Capture the cell that displays the provided text and extract its [X, Y] central coordinate. 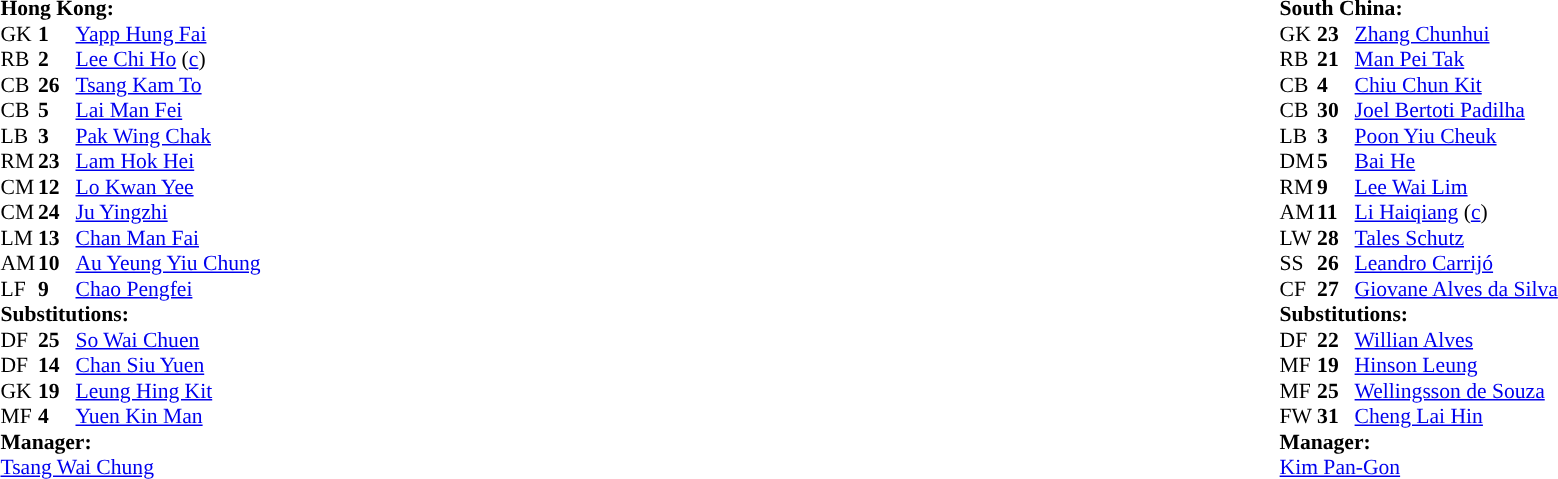
24 [57, 213]
Man Pei Tak [1456, 59]
Lam Hok Hei [168, 161]
Lee Chi Ho (c) [168, 59]
Tsang Kam To [168, 85]
Lee Wai Lim [1456, 187]
Au Yeung Yiu Chung [168, 263]
Leung Hing Kit [168, 391]
LW [1299, 238]
12 [57, 187]
Chao Pengfei [168, 289]
CF [1299, 289]
SS [1299, 263]
Wellingsson de Souza [1456, 391]
Tales Schutz [1456, 238]
21 [1336, 59]
27 [1336, 289]
Lo Kwan Yee [168, 187]
Lai Man Fei [168, 111]
31 [1336, 417]
Chan Man Fai [168, 238]
Poon Yiu Cheuk [1456, 136]
22 [1336, 340]
Ju Yingzhi [168, 213]
Li Haiqiang (c) [1456, 213]
LF [19, 289]
So Wai Chuen [168, 340]
11 [1336, 213]
DM [1299, 161]
Pak Wing Chak [168, 136]
10 [57, 263]
Joel Bertoti Padilha [1456, 111]
Zhang Chunhui [1456, 34]
Hinson Leung [1456, 365]
Chiu Chun Kit [1456, 85]
2 [57, 59]
Giovane Alves da Silva [1456, 289]
28 [1336, 238]
Willian Alves [1456, 340]
30 [1336, 111]
Leandro Carrijó [1456, 263]
14 [57, 365]
FW [1299, 417]
13 [57, 238]
Bai He [1456, 161]
Cheng Lai Hin [1456, 417]
Yuen Kin Man [168, 417]
LM [19, 238]
Yapp Hung Fai [168, 34]
Chan Siu Yuen [168, 365]
1 [57, 34]
